Extract the [X, Y] coordinate from the center of the cell holding the provided text.  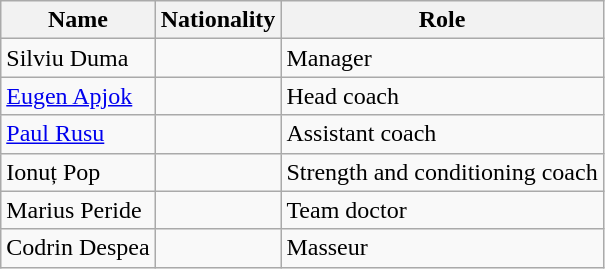
Strength and conditioning coach [442, 172]
Manager [442, 58]
Eugen Apjok [78, 96]
Codrin Despea [78, 248]
Nationality [218, 20]
Team doctor [442, 210]
Assistant coach [442, 134]
Marius Peride [78, 210]
Masseur [442, 248]
Silviu Duma [78, 58]
Paul Rusu [78, 134]
Role [442, 20]
Ionuț Pop [78, 172]
Head coach [442, 96]
Name [78, 20]
